Return the (x, y) coordinate for the center point of the cell that contains the specified text.  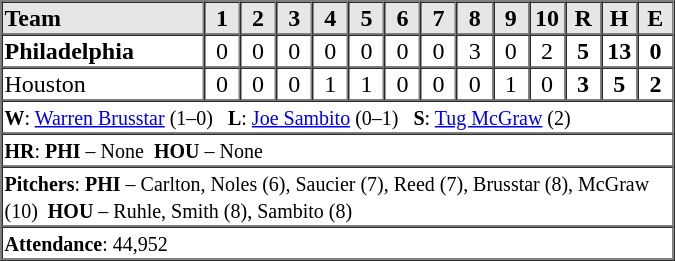
4 (330, 18)
Team (103, 18)
H (619, 18)
6 (402, 18)
R (583, 18)
9 (511, 18)
W: Warren Brusstar (1–0) L: Joe Sambito (0–1) S: Tug McGraw (2) (338, 116)
Pitchers: PHI – Carlton, Noles (6), Saucier (7), Reed (7), Brusstar (8), McGraw (10) HOU – Ruhle, Smith (8), Sambito (8) (338, 196)
HR: PHI – None HOU – None (338, 150)
Attendance: 44,952 (338, 242)
E (655, 18)
13 (619, 50)
7 (439, 18)
Philadelphia (103, 50)
8 (475, 18)
Houston (103, 84)
10 (547, 18)
